Identify which cell holds the provided text, then report its [X, Y] central coordinate. 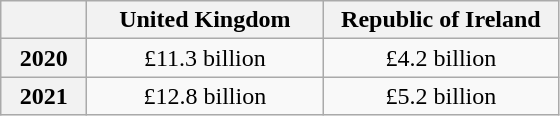
Republic of Ireland [441, 20]
£5.2 billion [441, 96]
£12.8 billion [205, 96]
£4.2 billion [441, 58]
2020 [44, 58]
£11.3 billion [205, 58]
2021 [44, 96]
United Kingdom [205, 20]
